From the cell containing the given text, extract its center point as [x, y] coordinate. 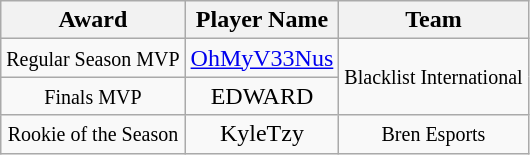
Finals MVP [93, 96]
Team [434, 20]
KyleTzy [262, 134]
Award [93, 20]
OhMyV33Nus [262, 58]
EDWARD [262, 96]
Player Name [262, 20]
Blacklist International [434, 77]
Bren Esports [434, 134]
Regular Season MVP [93, 58]
Rookie of the Season [93, 134]
